Provide the [x, y] coordinate of the cell's center where the given text is located.  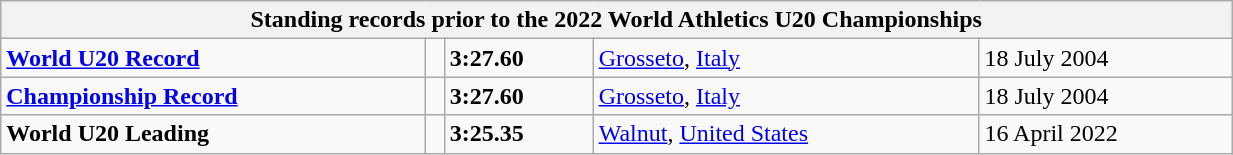
Championship Record [213, 96]
16 April 2022 [1106, 134]
Walnut, United States [786, 134]
3:25.35 [518, 134]
World U20 Leading [213, 134]
World U20 Record [213, 58]
Standing records prior to the 2022 World Athletics U20 Championships [616, 20]
